Return [x, y] of the center of cell containing provided text 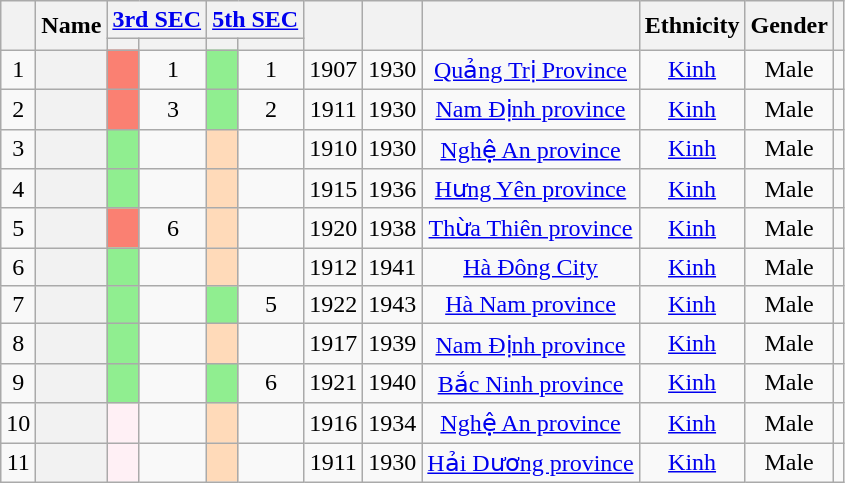
1936 [392, 189]
8 [18, 344]
5th SEC [256, 20]
3rd SEC [157, 20]
1907 [334, 70]
Hải Dương province [530, 462]
10 [18, 423]
1917 [334, 344]
1920 [334, 228]
Bắc Ninh province [530, 383]
1921 [334, 383]
1934 [392, 423]
Gender [789, 26]
Hà Nam province [530, 305]
4 [18, 189]
Ethnicity [692, 26]
1943 [392, 305]
1915 [334, 189]
7 [18, 305]
Quảng Trị Province [530, 70]
1912 [334, 267]
11 [18, 462]
1941 [392, 267]
1939 [392, 344]
Name [72, 26]
Thừa Thiên province [530, 228]
9 [18, 383]
1938 [392, 228]
Hưng Yên province [530, 189]
Hà Đông City [530, 267]
1910 [334, 149]
1940 [392, 383]
1916 [334, 423]
1922 [334, 305]
